Locate the cell with the specified text and output its (x, y) center coordinate. 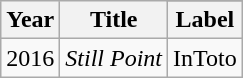
Title (114, 20)
Still Point (114, 58)
Year (30, 20)
InToto (206, 58)
Label (206, 20)
2016 (30, 58)
